Detect which cell encompasses the target text, then output its [x, y] center coordinate. 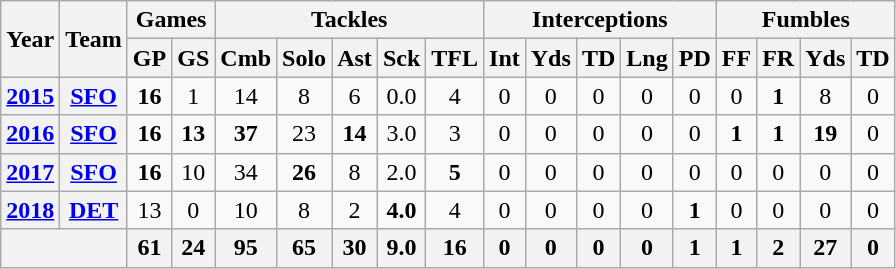
Interceptions [600, 20]
2018 [30, 210]
Fumbles [806, 20]
0.0 [401, 96]
4.0 [401, 210]
37 [246, 134]
Solo [304, 58]
GS [194, 58]
Tackles [350, 20]
2017 [30, 172]
5 [455, 172]
9.0 [401, 248]
Cmb [246, 58]
6 [355, 96]
61 [149, 248]
30 [355, 248]
Games [170, 20]
23 [304, 134]
TFL [455, 58]
34 [246, 172]
2.0 [401, 172]
95 [246, 248]
FR [778, 58]
Lng [647, 58]
Int [505, 58]
24 [194, 248]
3.0 [401, 134]
PD [694, 58]
Sck [401, 58]
2016 [30, 134]
3 [455, 134]
GP [149, 58]
2015 [30, 96]
Ast [355, 58]
26 [304, 172]
Team [94, 39]
19 [826, 134]
DET [94, 210]
65 [304, 248]
FF [736, 58]
Year [30, 39]
27 [826, 248]
